Find where the given text appears and provide that cell's center as [X, Y] coordinate. 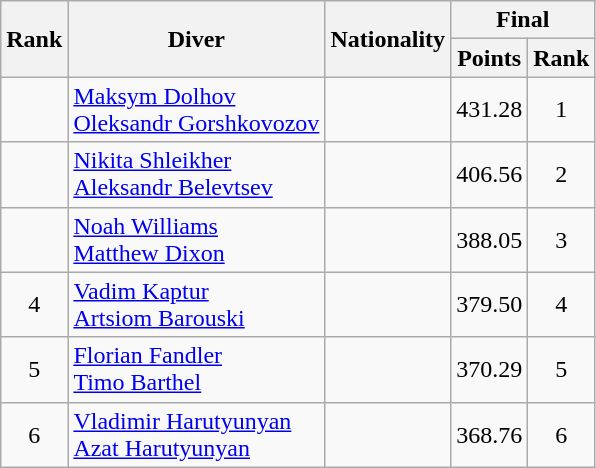
406.56 [490, 174]
3 [562, 240]
Noah Williams Matthew Dixon [196, 240]
379.50 [490, 304]
Points [490, 58]
Maksym Dolhov Oleksandr Gorshkovozov [196, 110]
Vadim Kaptur Artsiom Barouski [196, 304]
Nikita Shleikher Aleksandr Belevtsev [196, 174]
Final [523, 20]
Nationality [388, 39]
368.76 [490, 434]
Florian Fandler Timo Barthel [196, 370]
Vladimir Harutyunyan Azat Harutyunyan [196, 434]
431.28 [490, 110]
1 [562, 110]
Diver [196, 39]
2 [562, 174]
388.05 [490, 240]
370.29 [490, 370]
